Return (X, Y) of the center of cell containing provided text 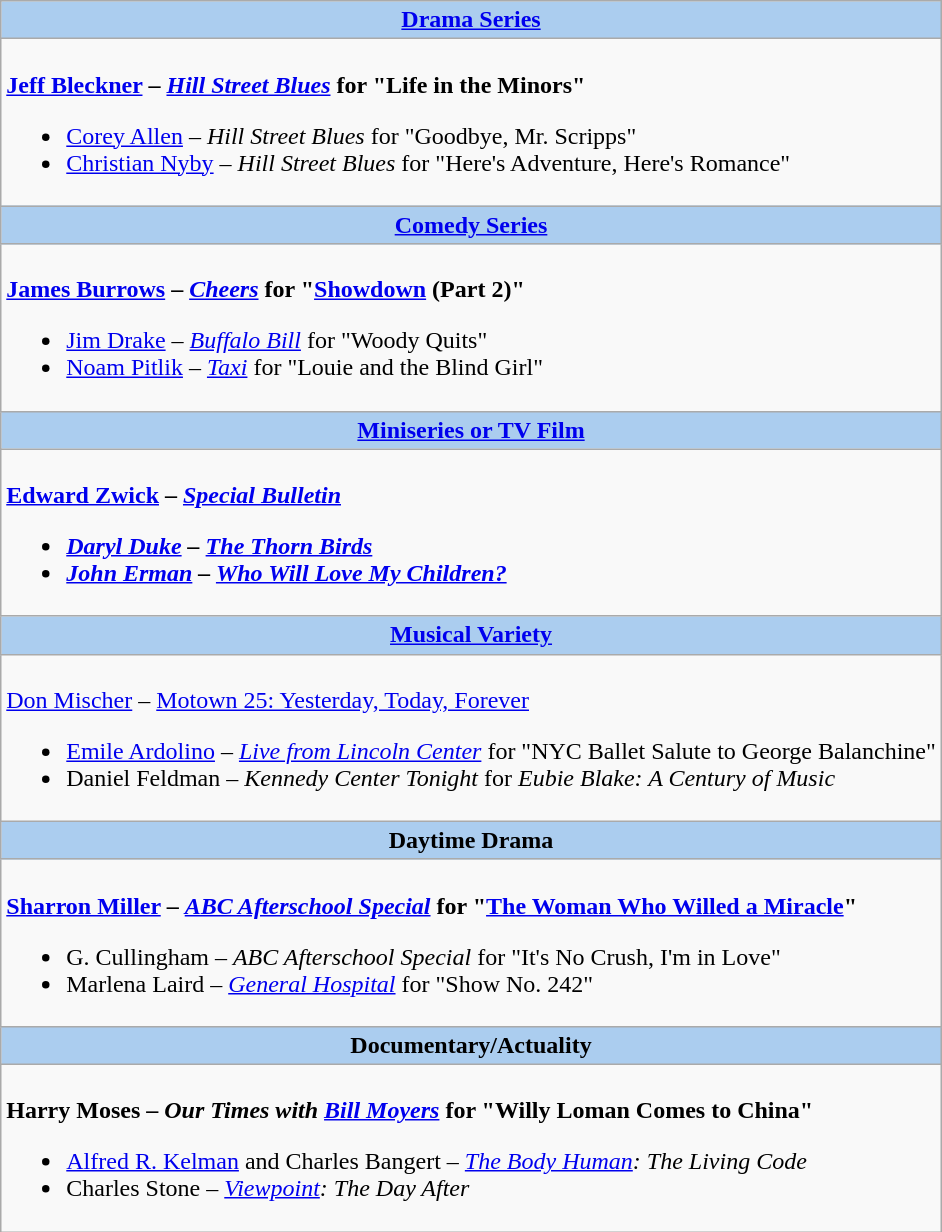
Comedy Series (472, 225)
James Burrows – Cheers for "Showdown (Part 2)"Jim Drake – Buffalo Bill for "Woody Quits"Noam Pitlik – Taxi for "Louie and the Blind Girl" (472, 328)
Miniseries or TV Film (472, 430)
Edward Zwick – Special BulletinDaryl Duke – The Thorn BirdsJohn Erman – Who Will Love My Children? (472, 532)
Documentary/Actuality (472, 1045)
Musical Variety (472, 635)
Daytime Drama (472, 840)
Drama Series (472, 20)
